Find where the given text appears and provide that cell's center as [x, y] coordinate. 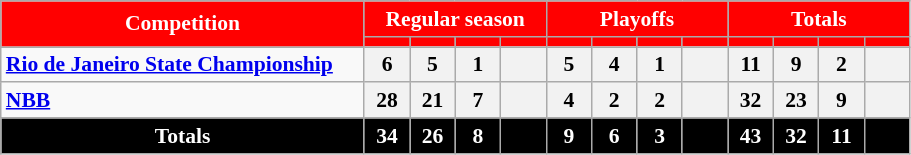
7 [478, 101]
21 [432, 101]
43 [750, 136]
Playoffs [637, 19]
Regular season [455, 19]
8 [478, 136]
Rio de Janeiro State Championship [183, 65]
Competition [183, 24]
26 [432, 136]
28 [386, 101]
NBB [183, 101]
34 [386, 136]
23 [796, 101]
3 [660, 136]
